Determine the (X, Y) coordinate at the center of the cell enclosing the given text.  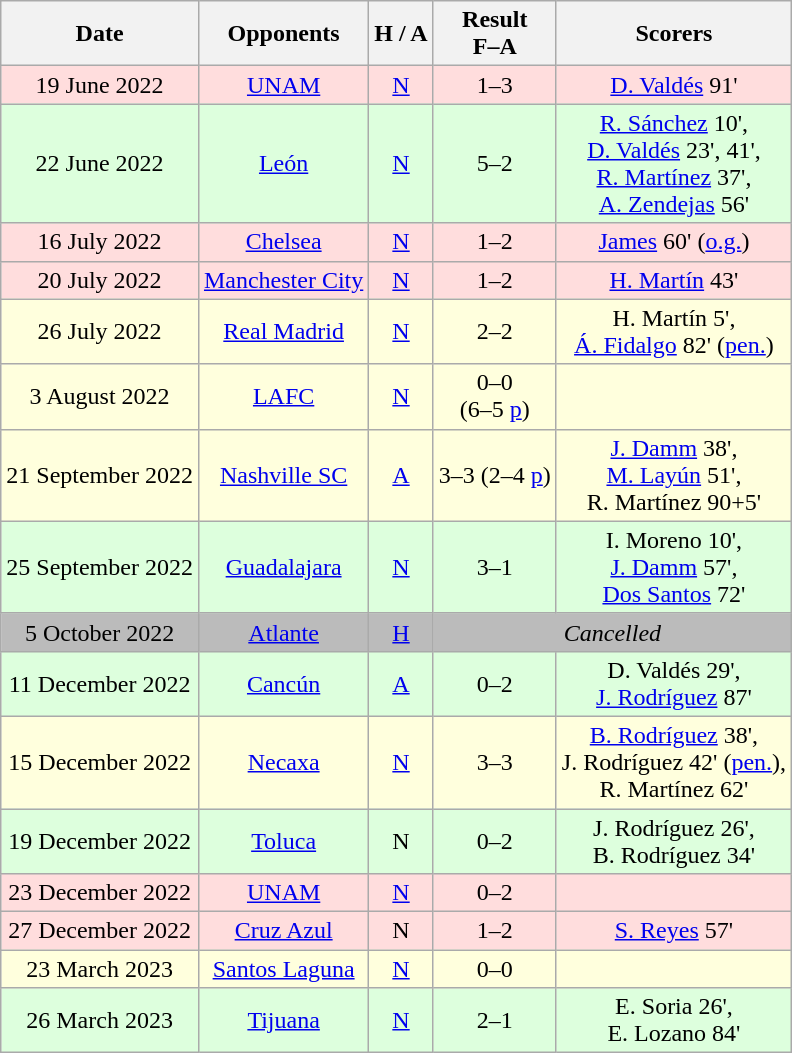
26 July 2022 (100, 332)
1–3 (494, 85)
ResultF–A (494, 34)
Scorers (674, 34)
H. Martín 5',Á. Fidalgo 82' (pen.) (674, 332)
León (283, 164)
3–1 (494, 567)
LAFC (283, 396)
16 July 2022 (100, 242)
3–3 (494, 762)
Tijuana (283, 1020)
0–0 (494, 969)
Necaxa (283, 762)
11 December 2022 (100, 684)
J. Damm 38',M. Layún 51',R. Martínez 90+5' (674, 475)
5–2 (494, 164)
19 December 2022 (100, 840)
22 June 2022 (100, 164)
S. Reyes 57' (674, 931)
Guadalajara (283, 567)
J. Rodríguez 26',B. Rodríguez 34' (674, 840)
2–2 (494, 332)
0–0(6–5 p) (494, 396)
19 June 2022 (100, 85)
Date (100, 34)
Toluca (283, 840)
20 July 2022 (100, 280)
21 September 2022 (100, 475)
James 60' (o.g.) (674, 242)
D. Valdés 91' (674, 85)
H / A (401, 34)
15 December 2022 (100, 762)
Cancún (283, 684)
Santos Laguna (283, 969)
27 December 2022 (100, 931)
Manchester City (283, 280)
H. Martín 43' (674, 280)
25 September 2022 (100, 567)
I. Moreno 10',J. Damm 57',Dos Santos 72' (674, 567)
D. Valdés 29',J. Rodríguez 87' (674, 684)
3 August 2022 (100, 396)
E. Soria 26',E. Lozano 84' (674, 1020)
3–3 (2–4 p) (494, 475)
Real Madrid (283, 332)
Opponents (283, 34)
23 March 2023 (100, 969)
5 October 2022 (100, 632)
B. Rodríguez 38',J. Rodríguez 42' (pen.),R. Martínez 62' (674, 762)
H (401, 632)
26 March 2023 (100, 1020)
Nashville SC (283, 475)
Chelsea (283, 242)
23 December 2022 (100, 893)
R. Sánchez 10',D. Valdés 23', 41',R. Martínez 37',A. Zendejas 56' (674, 164)
Cancelled (612, 632)
Atlante (283, 632)
Cruz Azul (283, 931)
2–1 (494, 1020)
